Search for the cell housing the specified text and yield its (x, y) center coordinate. 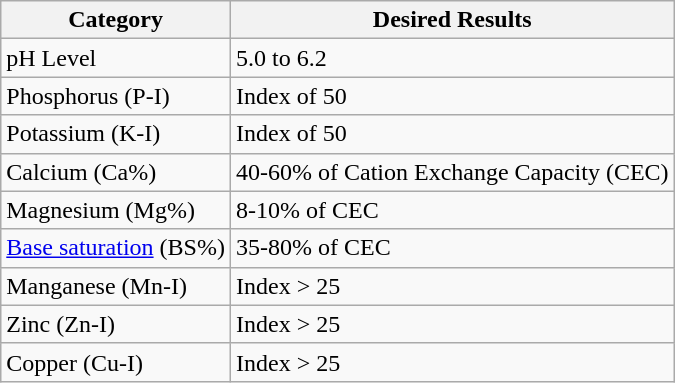
Zinc (Zn-I) (116, 324)
Base saturation (BS%) (116, 248)
Manganese (Mn-I) (116, 286)
Copper (Cu-I) (116, 362)
pH Level (116, 58)
5.0 to 6.2 (452, 58)
35-80% of CEC (452, 248)
40-60% of Cation Exchange Capacity (CEC) (452, 172)
Phosphorus (P-I) (116, 96)
8-10% of CEC (452, 210)
Magnesium (Mg%) (116, 210)
Calcium (Ca%) (116, 172)
Potassium (K-I) (116, 134)
Desired Results (452, 20)
Category (116, 20)
